Return the (X, Y) coordinate for the center point of the cell that contains the specified text.  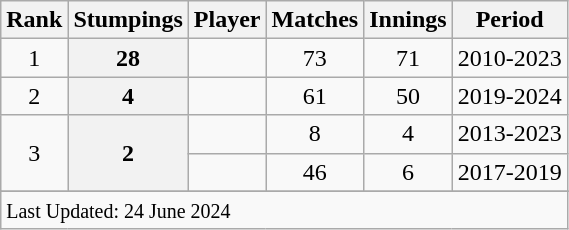
2010-2023 (510, 58)
71 (408, 58)
50 (408, 96)
2017-2019 (510, 172)
3 (34, 153)
Stumpings (128, 20)
Rank (34, 20)
Last Updated: 24 June 2024 (284, 210)
Matches (315, 20)
46 (315, 172)
Period (510, 20)
Innings (408, 20)
8 (315, 134)
1 (34, 58)
61 (315, 96)
28 (128, 58)
2019-2024 (510, 96)
2013-2023 (510, 134)
Player (227, 20)
6 (408, 172)
73 (315, 58)
